Extract the (x, y) coordinate from the center of the cell holding the provided text.  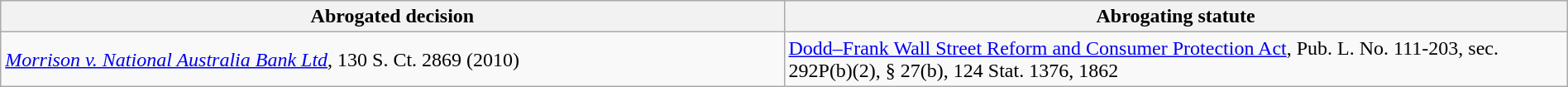
Abrogating statute (1176, 17)
Morrison v. National Australia Bank Ltd, 130 S. Ct. 2869 (2010) (392, 60)
Dodd–Frank Wall Street Reform and Consumer Protection Act, Pub. L. No. 111-203, sec. 292P(b)(2), § 27(b), 124 Stat. 1376, 1862 (1176, 60)
Abrogated decision (392, 17)
